Determine the [x, y] coordinate at the center of the cell enclosing the given text.  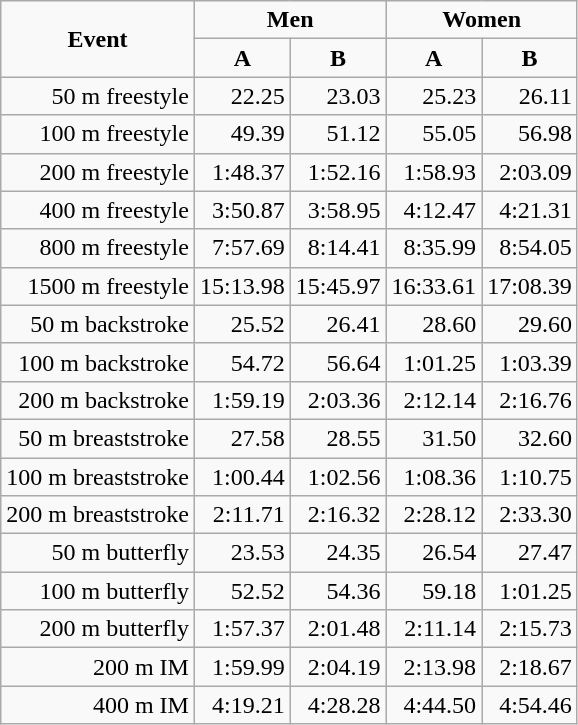
100 m freestyle [98, 134]
56.64 [338, 362]
50 m breaststroke [98, 438]
26.41 [338, 324]
23.03 [338, 96]
4:12.47 [434, 210]
56.98 [530, 134]
1:03.39 [530, 362]
1:48.37 [242, 172]
52.52 [242, 591]
54.36 [338, 591]
1:59.99 [242, 667]
1:02.56 [338, 477]
2:12.14 [434, 400]
2:18.67 [530, 667]
2:11.14 [434, 629]
200 m IM [98, 667]
Women [482, 20]
4:28.28 [338, 705]
8:35.99 [434, 248]
2:11.71 [242, 515]
2:16.76 [530, 400]
2:01.48 [338, 629]
4:44.50 [434, 705]
16:33.61 [434, 286]
54.72 [242, 362]
15:13.98 [242, 286]
28.60 [434, 324]
25.23 [434, 96]
2:03.36 [338, 400]
4:21.31 [530, 210]
2:15.73 [530, 629]
29.60 [530, 324]
400 m freestyle [98, 210]
1:00.44 [242, 477]
200 m butterfly [98, 629]
50 m freestyle [98, 96]
59.18 [434, 591]
23.53 [242, 553]
15:45.97 [338, 286]
25.52 [242, 324]
2:03.09 [530, 172]
1:10.75 [530, 477]
Event [98, 39]
3:58.95 [338, 210]
50 m butterfly [98, 553]
4:19.21 [242, 705]
24.35 [338, 553]
51.12 [338, 134]
50 m backstroke [98, 324]
1:08.36 [434, 477]
27.58 [242, 438]
2:04.19 [338, 667]
2:33.30 [530, 515]
800 m freestyle [98, 248]
31.50 [434, 438]
1:59.19 [242, 400]
7:57.69 [242, 248]
49.39 [242, 134]
200 m freestyle [98, 172]
55.05 [434, 134]
28.55 [338, 438]
8:14.41 [338, 248]
32.60 [530, 438]
26.54 [434, 553]
27.47 [530, 553]
4:54.46 [530, 705]
1:57.37 [242, 629]
26.11 [530, 96]
8:54.05 [530, 248]
2:16.32 [338, 515]
200 m backstroke [98, 400]
200 m breaststroke [98, 515]
22.25 [242, 96]
100 m breaststroke [98, 477]
100 m butterfly [98, 591]
17:08.39 [530, 286]
100 m backstroke [98, 362]
2:28.12 [434, 515]
1:58.93 [434, 172]
Men [290, 20]
1:52.16 [338, 172]
2:13.98 [434, 667]
1500 m freestyle [98, 286]
3:50.87 [242, 210]
400 m IM [98, 705]
